Locate the cell with the specified text and output its [X, Y] center coordinate. 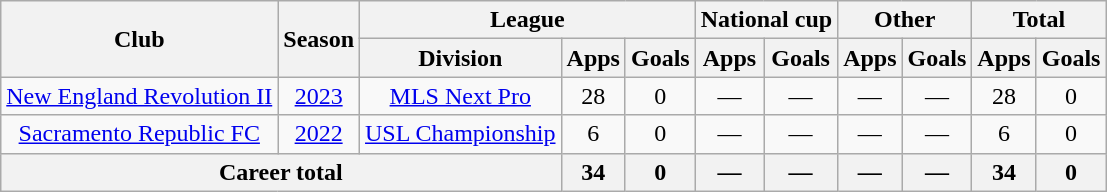
League [528, 20]
Club [140, 39]
USL Championship [461, 134]
National cup [766, 20]
Other [905, 20]
Season [319, 39]
New England Revolution II [140, 96]
2023 [319, 96]
Division [461, 58]
Sacramento Republic FC [140, 134]
Career total [281, 172]
MLS Next Pro [461, 96]
Total [1039, 20]
2022 [319, 134]
